Scan for the cell matching the given text and deliver its [X, Y] coordinate at center. 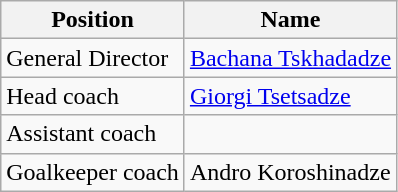
Andro Koroshinadze [290, 172]
General Director [93, 58]
Goalkeeper coach [93, 172]
Assistant coach [93, 134]
Bachana Tskhadadze [290, 58]
Position [93, 20]
Name [290, 20]
Head coach [93, 96]
Giorgi Tsetsadze [290, 96]
